From the cell containing the given text, extract its center point as [x, y] coordinate. 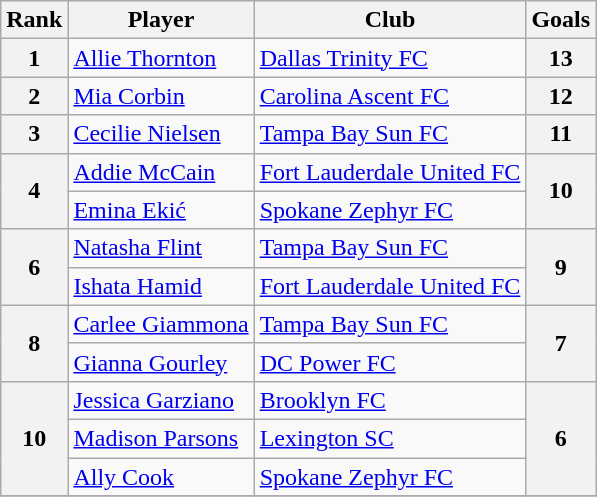
Allie Thornton [161, 58]
Emina Ekić [161, 210]
Ally Cook [161, 477]
Natasha Flint [161, 248]
1 [34, 58]
Club [390, 20]
11 [561, 134]
Jessica Garziano [161, 400]
Madison Parsons [161, 438]
2 [34, 96]
Ishata Hamid [161, 286]
DC Power FC [390, 362]
13 [561, 58]
4 [34, 191]
9 [561, 267]
Cecilie Nielsen [161, 134]
Rank [34, 20]
Addie McCain [161, 172]
Dallas Trinity FC [390, 58]
3 [34, 134]
Carlee Giammona [161, 324]
Carolina Ascent FC [390, 96]
Gianna Gourley [161, 362]
Mia Corbin [161, 96]
8 [34, 343]
Player [161, 20]
12 [561, 96]
Brooklyn FC [390, 400]
Lexington SC [390, 438]
7 [561, 343]
Goals [561, 20]
